Scan for the cell matching the given text and deliver its [x, y] coordinate at center. 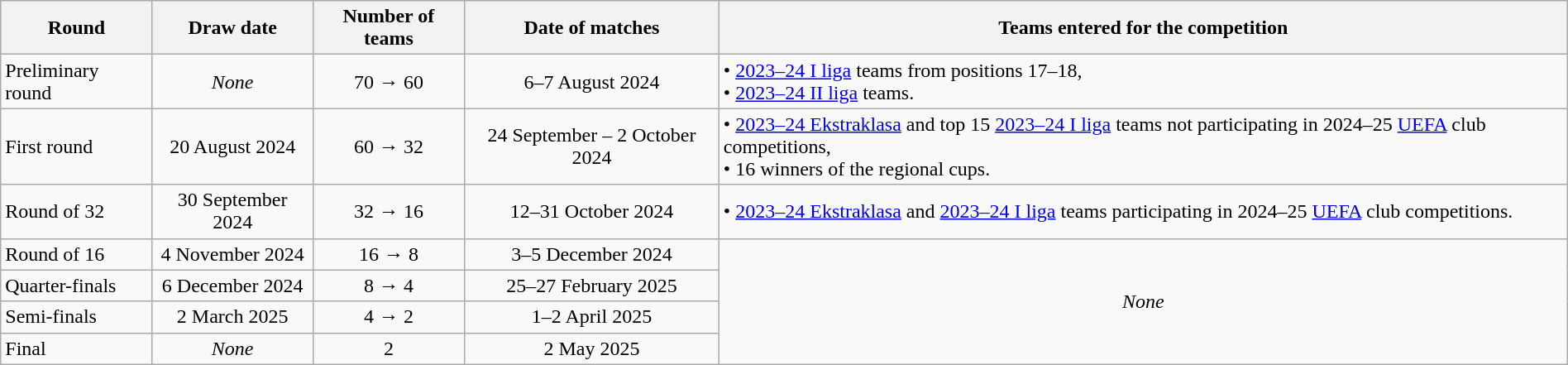
1–2 April 2025 [592, 317]
16 → 8 [389, 254]
4 November 2024 [232, 254]
Round [76, 28]
3–5 December 2024 [592, 254]
24 September – 2 October 2024 [592, 146]
8 → 4 [389, 286]
12–31 October 2024 [592, 212]
Quarter-finals [76, 286]
• 2023–24 I liga teams from positions 17–18,• 2023–24 II liga teams. [1143, 81]
70 → 60 [389, 81]
Teams entered for the competition [1143, 28]
First round [76, 146]
Semi-finals [76, 317]
2 March 2025 [232, 317]
Date of matches [592, 28]
Preliminary round [76, 81]
32 → 16 [389, 212]
2 May 2025 [592, 348]
2 [389, 348]
Round of 16 [76, 254]
• 2023–24 Ekstraklasa and top 15 2023–24 I liga teams not participating in 2024–25 UEFA club competitions,• 16 winners of the regional cups. [1143, 146]
Final [76, 348]
Round of 32 [76, 212]
Number of teams [389, 28]
6 December 2024 [232, 286]
30 September 2024 [232, 212]
20 August 2024 [232, 146]
Draw date [232, 28]
• 2023–24 Ekstraklasa and 2023–24 I liga teams participating in 2024–25 UEFA club competitions. [1143, 212]
4 → 2 [389, 317]
25–27 February 2025 [592, 286]
6–7 August 2024 [592, 81]
60 → 32 [389, 146]
